Provide the [X, Y] coordinate of the cell's center where the given text is located.  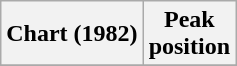
Chart (1982) [72, 34]
Peakposition [189, 34]
